Locate the cell with the specified text and output its [x, y] center coordinate. 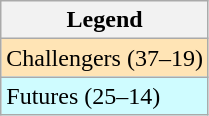
Legend [105, 20]
Futures (25–14) [105, 96]
Challengers (37–19) [105, 58]
